Return the (X, Y) coordinate for the center point of the cell that contains the specified text.  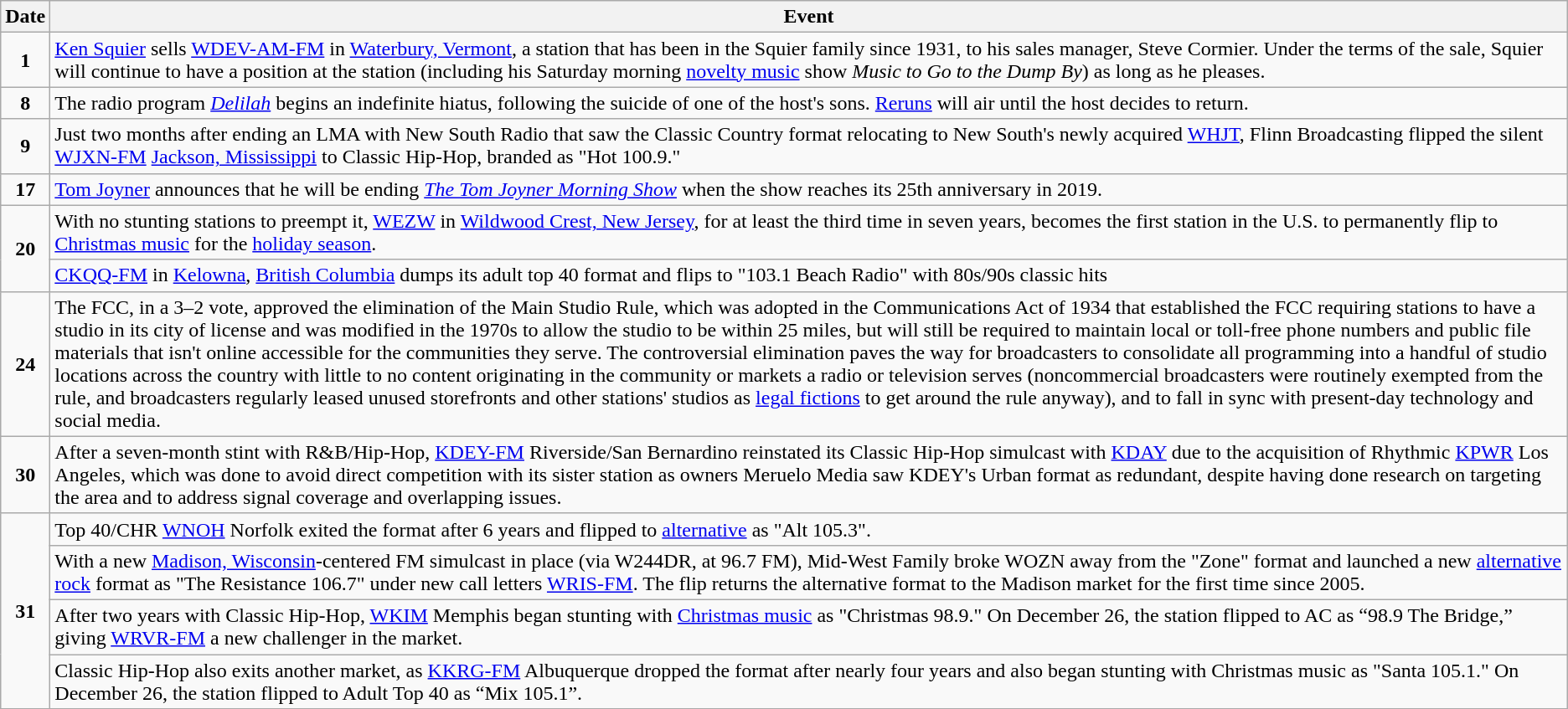
17 (25, 189)
20 (25, 248)
8 (25, 103)
31 (25, 611)
Top 40/CHR WNOH Norfolk exited the format after 6 years and flipped to alternative as "Alt 105.3". (809, 529)
Event (809, 17)
Date (25, 17)
1 (25, 60)
24 (25, 363)
CKQQ-FM in Kelowna, British Columbia dumps its adult top 40 format and flips to "103.1 Beach Radio" with 80s/90s classic hits (809, 275)
30 (25, 475)
Tom Joyner announces that he will be ending The Tom Joyner Morning Show when the show reaches its 25th anniversary in 2019. (809, 189)
9 (25, 146)
